Extract the [x, y] coordinate from the center of the cell holding the provided text.  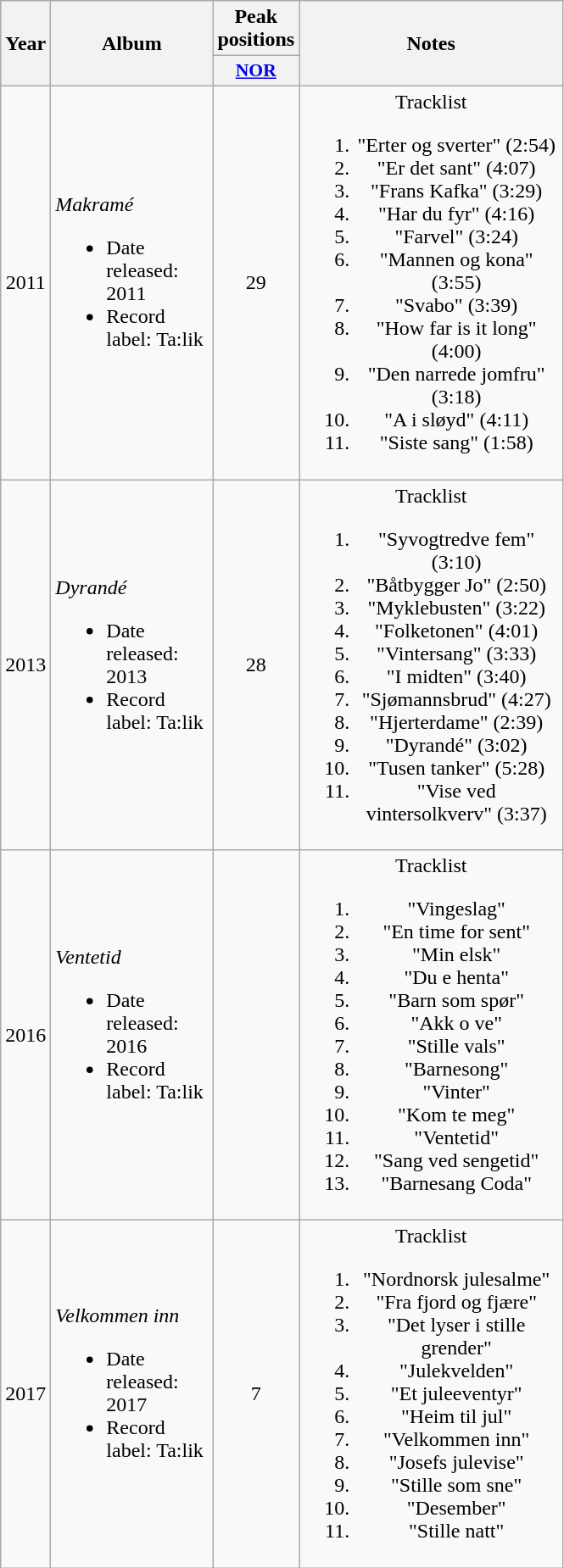
Album [132, 44]
Year [25, 44]
Velkommen innDate released: 2017Record label: Ta:lik [132, 1394]
29 [256, 282]
VentetidDate released: 2016Record label: Ta:lik [132, 1036]
28 [256, 664]
2016 [25, 1036]
2011 [25, 282]
DyrandéDate released: 2013Record label: Ta:lik [132, 664]
Peak positions [256, 29]
7 [256, 1394]
MakraméDate released: 2011Record label: Ta:lik [132, 282]
2013 [25, 664]
2017 [25, 1394]
NOR [256, 71]
Notes [431, 44]
